Find where the given text appears and provide that cell's center as [X, Y] coordinate. 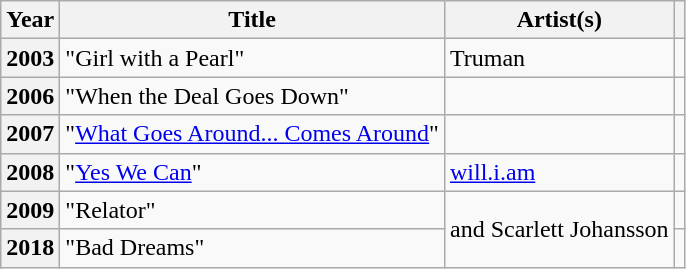
"Girl with a Pearl" [252, 58]
2008 [30, 172]
2007 [30, 134]
"Yes We Can" [252, 172]
2018 [30, 248]
will.i.am [559, 172]
and Scarlett Johansson [559, 229]
"Relator" [252, 210]
Artist(s) [559, 20]
Title [252, 20]
Year [30, 20]
2009 [30, 210]
"What Goes Around... Comes Around" [252, 134]
2003 [30, 58]
"Bad Dreams" [252, 248]
2006 [30, 96]
Truman [559, 58]
"When the Deal Goes Down" [252, 96]
